Search for the cell housing the specified text and yield its [X, Y] center coordinate. 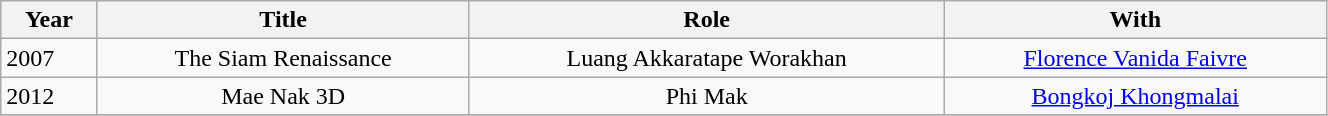
2007 [49, 58]
Phi Mak [706, 96]
Title [283, 20]
Florence Vanida Faivre [1135, 58]
With [1135, 20]
Role [706, 20]
Bongkoj Khongmalai [1135, 96]
Year [49, 20]
Luang Akkaratape Worakhan [706, 58]
2012 [49, 96]
Mae Nak 3D [283, 96]
The Siam Renaissance [283, 58]
